Provide the [x, y] coordinate of the cell's center where the given text is located.  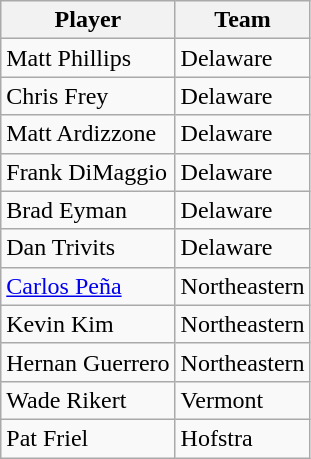
Dan Trivits [88, 248]
Wade Rikert [88, 400]
Vermont [242, 400]
Brad Eyman [88, 210]
Player [88, 20]
Frank DiMaggio [88, 172]
Carlos Peña [88, 286]
Hofstra [242, 438]
Pat Friel [88, 438]
Team [242, 20]
Hernan Guerrero [88, 362]
Kevin Kim [88, 324]
Chris Frey [88, 96]
Matt Phillips [88, 58]
Matt Ardizzone [88, 134]
